For the text-containing cell, return its midpoint in (x, y) coordinate format. 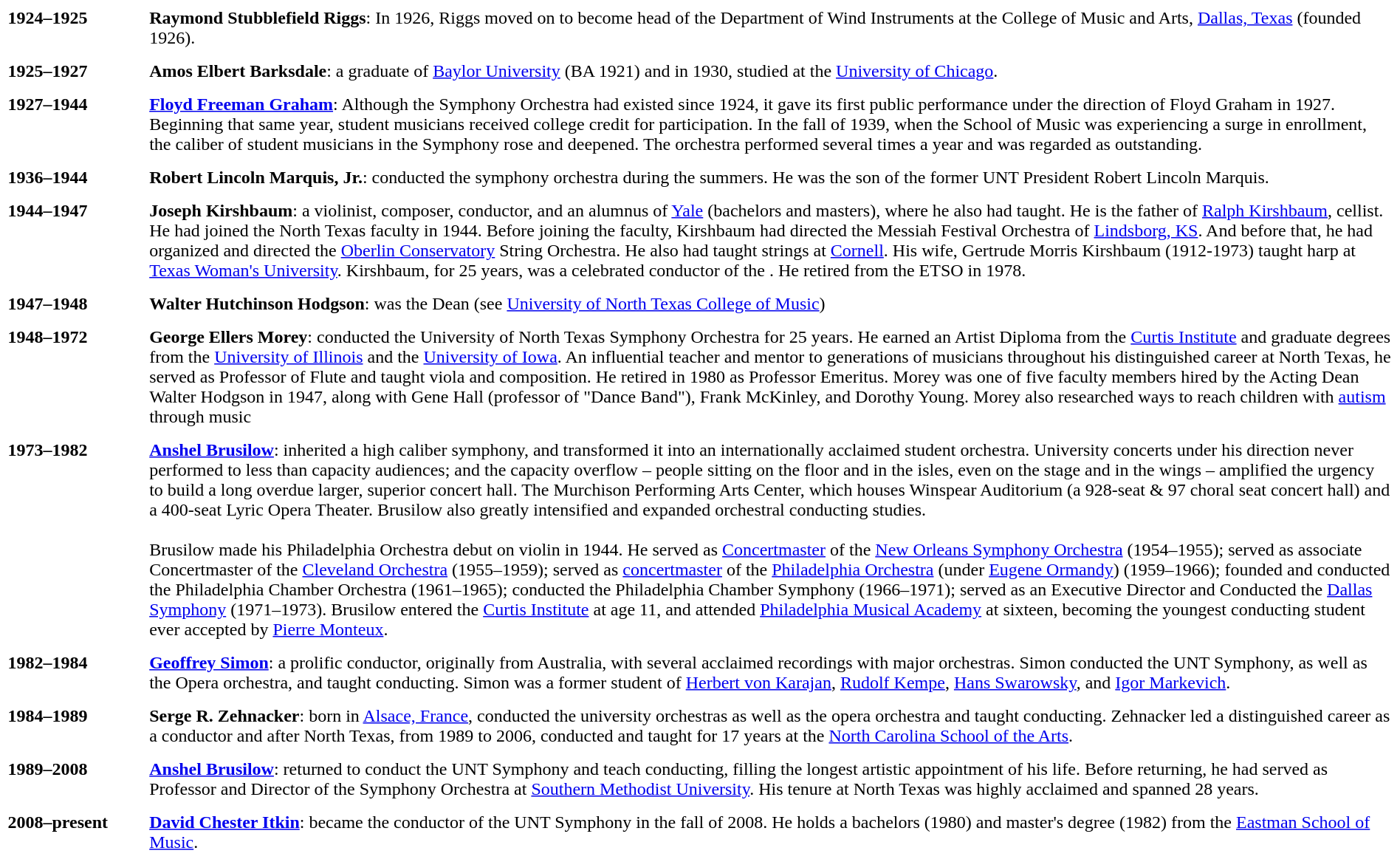
1944–1947 (72, 241)
1947–1948 (72, 304)
1924–1925 (72, 28)
Walter Hutchinson Hodgson: was the Dean (see University of North Texas College of Music) (771, 304)
1973–1982 (72, 539)
1982–1984 (72, 672)
1925–1927 (72, 71)
1984–1989 (72, 725)
1948–1972 (72, 377)
2008–present (72, 832)
Robert Lincoln Marquis, Jr.: conducted the symphony orchestra during the summers. He was the son of the former UNT President Robert Lincoln Marquis. (771, 177)
1927–1944 (72, 124)
1989–2008 (72, 779)
Amos Elbert Barksdale: a graduate of Baylor University (BA 1921) and in 1930, studied at the University of Chicago. (771, 71)
1936–1944 (72, 177)
